Return (X, Y) of the center of cell containing provided text 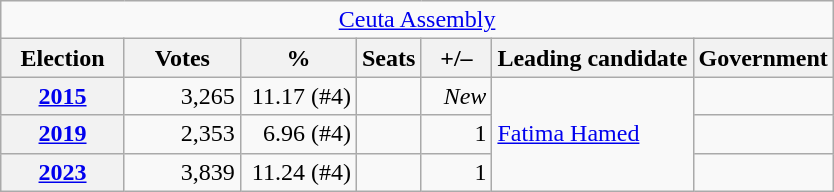
Fatima Hamed (592, 134)
Seats (388, 58)
2019 (63, 134)
3,839 (182, 172)
% (298, 58)
Government (763, 58)
11.24 (#4) (298, 172)
2015 (63, 96)
New (456, 96)
11.17 (#4) (298, 96)
Votes (182, 58)
2,353 (182, 134)
2023 (63, 172)
+/– (456, 58)
6.96 (#4) (298, 134)
Election (63, 58)
Leading candidate (592, 58)
Ceuta Assembly (418, 20)
3,265 (182, 96)
